Search for the cell housing the specified text and yield its [x, y] center coordinate. 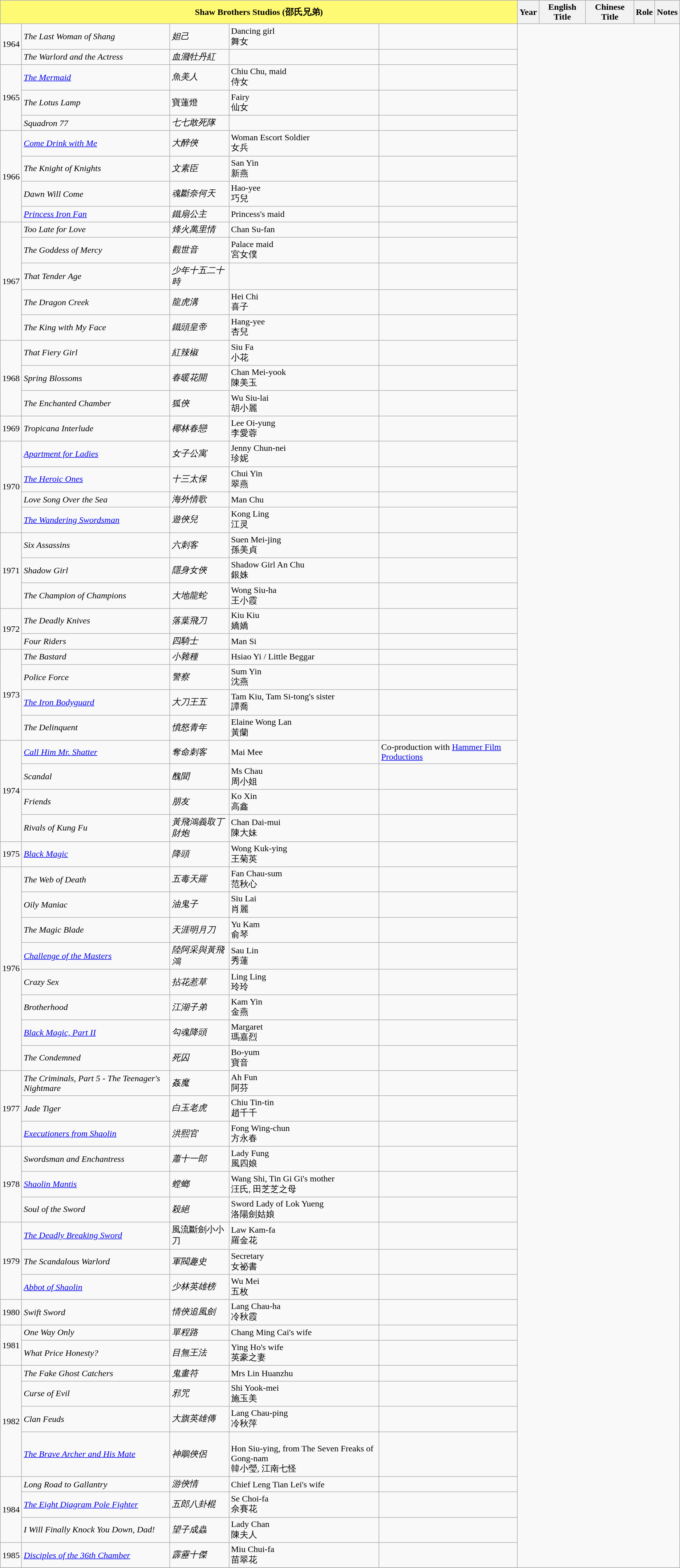
Squadron 77 [96, 123]
Secretary女祕書 [304, 1262]
Ah Fun阿芬 [304, 1083]
Wu Siu-lai 胡小麗 [304, 403]
蕭十一郎 [200, 1159]
What Price Honesty? [96, 1353]
Notes [667, 12]
Wong Siu-ha 王小霞 [304, 596]
警察 [200, 677]
The Mermaid [96, 77]
Crazy Sex [96, 982]
少林英雄榜 [200, 1287]
Jade Tiger [96, 1108]
軍閥趣史 [200, 1262]
Role [644, 12]
Wu Mei五枚 [304, 1287]
Clan Feuds [96, 1419]
Shadow Girl An Chu銀姝 [304, 570]
Scandal [96, 777]
1985 [11, 1555]
Dancing girl 舞女 [304, 37]
1976 [11, 969]
Chief Leng Tian Lei's wife [304, 1484]
Lady Chan陳夫人 [304, 1530]
The Brave Archer and His Mate [96, 1454]
隱身女俠 [200, 570]
Tropicana Interlude [96, 429]
Six Assassins [96, 545]
The Scandalous Warlord [96, 1262]
1978 [11, 1184]
Lang Chau-ha冷秋霞 [304, 1312]
Man Chu [304, 500]
Co-production with Hammer Film Productions [448, 752]
白玉老虎 [200, 1108]
Se Choi-fa 佘賽花 [304, 1505]
Fan Chau-sum范秋心 [304, 880]
Chan Dai-mui陳大妹 [304, 828]
The Criminals, Part 5 - The Teenager's Nightmare [96, 1083]
Swordsman and Enchantress [96, 1159]
Law Kam-fa羅金花 [304, 1236]
海外情歌 [200, 500]
Palace maid 宮女僕 [304, 250]
Ying Ho's wife英豪之妻 [304, 1353]
San Yin新燕 [304, 169]
1984 [11, 1510]
The Dragon Creek [96, 302]
黃飛鴻義取丁財炮 [200, 828]
Spring Blossoms [96, 378]
Apartment for Ladies [96, 454]
狐俠 [200, 403]
1968 [11, 378]
The Iron Bodyguard [96, 703]
Wang Shi, Tin Gi Gi's mother汪氏, 田芝芝之母 [304, 1184]
Chan Mei-yook陳美玉 [304, 378]
望子成蟲 [200, 1530]
Sum Yin沈燕 [304, 677]
Oily Maniac [96, 905]
Abbot of Shaolin [96, 1287]
觀世音 [200, 250]
Chiu Tin-tin 趙千千 [304, 1108]
The Champion of Champions [96, 596]
1975 [11, 854]
Fairy仙女 [304, 103]
Margaret瑪嘉烈 [304, 1032]
Princess's maid [304, 214]
That Tender Age [96, 276]
Challenge of the Masters [96, 956]
螳螂 [200, 1184]
遊俠兒 [200, 520]
五毒天羅 [200, 880]
天涯明月刀 [200, 930]
情俠追風劍 [200, 1312]
醜聞 [200, 777]
Police Force [96, 677]
Lee Oi-yung 李愛蓉 [304, 429]
Siu Fa 小花 [304, 353]
Woman Escort Soldier女兵 [304, 144]
Hsiao Yi / Little Beggar [304, 657]
烽火萬里情 [200, 230]
That Fiery Girl [96, 353]
1967 [11, 281]
大醉俠 [200, 144]
Friends [96, 802]
Love Song Over the Sea [96, 500]
The Warlord and the Actress [96, 57]
Lang Chau-ping冷秋萍 [304, 1419]
魂斷奈何天 [200, 194]
目無王法 [200, 1353]
霹靂十傑 [200, 1555]
The Bastard [96, 657]
The Delinquent [96, 728]
The Deadly Breaking Sword [96, 1236]
Call Him Mr. Shatter [96, 752]
風流斷劍小小刀 [200, 1236]
紅辣椒 [200, 353]
陸阿采與黃飛鴻 [200, 956]
妲己 [200, 37]
English Title [562, 12]
龍虎溝 [200, 302]
Rivals of Kung Fu [96, 828]
Kiu Kiu 嬌嬌 [304, 621]
Bo-yum寶音 [304, 1058]
1973 [11, 695]
One Way Only [96, 1333]
Siu Lai肖麗 [304, 905]
拈花惹草 [200, 982]
Man Si [304, 642]
Shadow Girl [96, 570]
Sword Lady of Lok Yueng洛陽劍姑娘 [304, 1209]
殺絕 [200, 1209]
Chui Yin翠燕 [304, 479]
勾魂降頭 [200, 1032]
大旗英雄傳 [200, 1419]
Kong Ling江灵 [304, 520]
Shi Yook-mei施玉美 [304, 1394]
1964 [11, 44]
五郎八卦棍 [200, 1505]
Too Late for Love [96, 230]
七七敢死隊 [200, 123]
The Magic Blade [96, 930]
椰林春戀 [200, 429]
Yu Kam俞琴 [304, 930]
大刀王五 [200, 703]
The Fake Ghost Catchers [96, 1373]
死囚 [200, 1058]
寶蓮燈 [200, 103]
鐵頭皇帝 [200, 328]
Chinese Title [610, 12]
Hei Chi喜子 [304, 302]
1982 [11, 1421]
血濺牡丹紅 [200, 57]
Executioners from Shaolin [96, 1134]
Curse of Evil [96, 1394]
憤怒青年 [200, 728]
Soul of the Sword [96, 1209]
春暖花開 [200, 378]
The Knight of Knights [96, 169]
六刺客 [200, 545]
Ling Ling玲玲 [304, 982]
Swift Sword [96, 1312]
The Enchanted Chamber [96, 403]
1970 [11, 487]
Chiu Chu, maid侍女 [304, 77]
1966 [11, 177]
Miu Chui-fa苗翠花 [304, 1555]
文素臣 [200, 169]
游俠情 [200, 1484]
1972 [11, 629]
1971 [11, 570]
Princess Iron Fan [96, 214]
Disciples of the 36th Chamber [96, 1555]
1965 [11, 98]
鐵扇公主 [200, 214]
Mrs Lin Huanzhu [304, 1373]
1974 [11, 791]
Kam Yin金燕 [304, 1007]
The Deadly Knives [96, 621]
魚美人 [200, 77]
Hang-yee杏兒 [304, 328]
江湖子弟 [200, 1007]
Tam Kiu, Tam Si-tong's sister譚喬 [304, 703]
Come Drink with Me [96, 144]
Wong Kuk-ying王菊英 [304, 854]
神鵰俠侶 [200, 1454]
降頭 [200, 854]
Year [528, 12]
The Eight Diagram Pole Fighter [96, 1505]
Hon Siu-ying, from The Seven Freaks of Gong-nam韓小瑩, 江南七怪 [304, 1454]
Brotherhood [96, 1007]
單程路 [200, 1333]
The Heroic Ones [96, 479]
Lady Fung 風四娘 [304, 1159]
1979 [11, 1261]
姦魔 [200, 1083]
Fong Wing-chun 方永春 [304, 1134]
Shaw Brothers Studios (邵氏兄弟) [259, 12]
大地龍蛇 [200, 596]
Ms Chau周小姐 [304, 777]
The King with My Face [96, 328]
十三太保 [200, 479]
Shaolin Mantis [96, 1184]
四騎士 [200, 642]
Hao-yee巧兒 [304, 194]
The Web of Death [96, 880]
Sau Lin秀蓮 [304, 956]
鬼畫符 [200, 1373]
Chang Ming Cai's wife [304, 1333]
The Wandering Swordsman [96, 520]
朋友 [200, 802]
Suen Mei-jing 孫美貞 [304, 545]
Elaine Wong Lan黃蘭 [304, 728]
Four Riders [96, 642]
1981 [11, 1345]
邪咒 [200, 1394]
The Last Woman of Shang [96, 37]
Ko Xin高鑫 [304, 802]
奪命刺客 [200, 752]
1969 [11, 429]
女子公寓 [200, 454]
油鬼子 [200, 905]
Mai Mee [304, 752]
Chan Su-fan [304, 230]
Dawn Will Come [96, 194]
Jenny Chun-nei珍妮 [304, 454]
The Goddess of Mercy [96, 250]
Black Magic, Part II [96, 1032]
1980 [11, 1312]
Black Magic [96, 854]
洪熙官 [200, 1134]
少年十五二十時 [200, 276]
I Will Finally Knock You Down, Dad! [96, 1530]
小雜種 [200, 657]
落葉飛刀 [200, 621]
1977 [11, 1109]
The Condemned [96, 1058]
Long Road to Gallantry [96, 1484]
The Lotus Lamp [96, 103]
